Return [X, Y] of the center of cell containing provided text 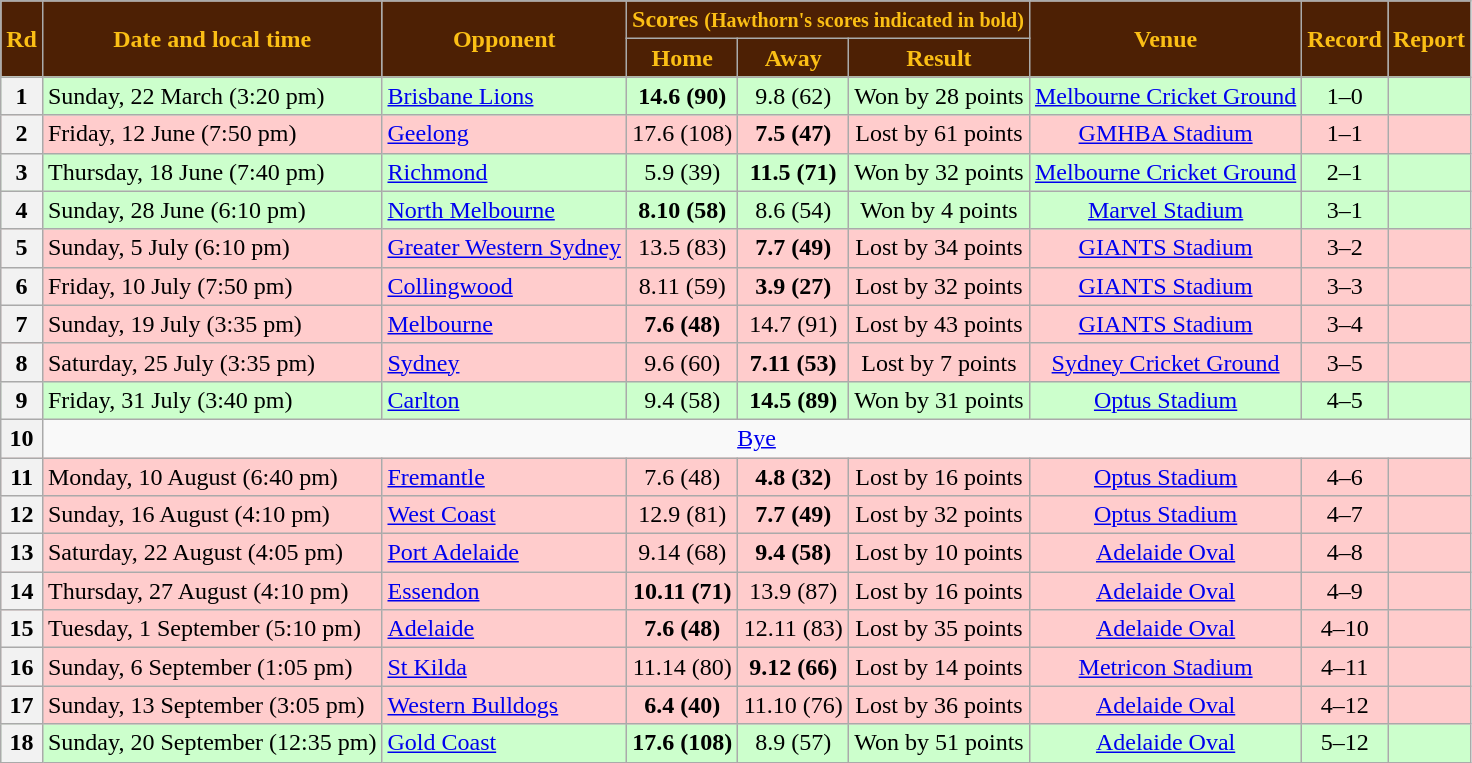
Rd [22, 39]
Port Adelaide [504, 553]
Richmond [504, 172]
9 [22, 400]
West Coast [504, 515]
4–7 [1345, 515]
11.10 (76) [793, 705]
Bye [756, 438]
Sunday, 28 June (6:10 pm) [212, 210]
Won by 31 points [938, 400]
11.14 (80) [682, 667]
Result [938, 58]
14.7 (91) [793, 324]
13.9 (87) [793, 591]
3 [22, 172]
Brisbane Lions [504, 96]
Friday, 12 June (7:50 pm) [212, 134]
Greater Western Sydney [504, 248]
12.9 (81) [682, 515]
Sunday, 6 September (1:05 pm) [212, 667]
9.8 (62) [793, 96]
4 [22, 210]
Friday, 31 July (3:40 pm) [212, 400]
GMHBA Stadium [1165, 134]
3–4 [1345, 324]
4–9 [1345, 591]
8.11 (59) [682, 286]
Lost by 10 points [938, 553]
3–3 [1345, 286]
10 [22, 438]
Date and local time [212, 39]
Geelong [504, 134]
14.5 (89) [793, 400]
11.5 (71) [793, 172]
Lost by 14 points [938, 667]
14 [22, 591]
7.11 (53) [793, 362]
Thursday, 27 August (4:10 pm) [212, 591]
15 [22, 629]
1 [22, 96]
2–1 [1345, 172]
Collingwood [504, 286]
Sunday, 20 September (12:35 pm) [212, 743]
14.6 (90) [682, 96]
18 [22, 743]
3–5 [1345, 362]
Western Bulldogs [504, 705]
3.9 (27) [793, 286]
8 [22, 362]
4–8 [1345, 553]
4–11 [1345, 667]
Marvel Stadium [1165, 210]
Won by 32 points [938, 172]
Carlton [504, 400]
Tuesday, 1 September (5:10 pm) [212, 629]
1–0 [1345, 96]
Metricon Stadium [1165, 667]
Saturday, 25 July (3:35 pm) [212, 362]
9.6 (60) [682, 362]
6 [22, 286]
3–1 [1345, 210]
Melbourne [504, 324]
7.5 (47) [793, 134]
Saturday, 22 August (4:05 pm) [212, 553]
11 [22, 477]
Thursday, 18 June (7:40 pm) [212, 172]
6.4 (40) [682, 705]
Sunday, 22 March (3:20 pm) [212, 96]
Won by 51 points [938, 743]
8.6 (54) [793, 210]
5.9 (39) [682, 172]
Away [793, 58]
Sunday, 5 July (6:10 pm) [212, 248]
4.8 (32) [793, 477]
Lost by 43 points [938, 324]
4–10 [1345, 629]
17 [22, 705]
10.11 (71) [682, 591]
4–5 [1345, 400]
Monday, 10 August (6:40 pm) [212, 477]
Scores (Hawthorn's scores indicated in bold) [828, 20]
Record [1345, 39]
Sunday, 16 August (4:10 pm) [212, 515]
Gold Coast [504, 743]
2 [22, 134]
Lost by 34 points [938, 248]
North Melbourne [504, 210]
13 [22, 553]
5–12 [1345, 743]
4–6 [1345, 477]
Won by 4 points [938, 210]
Lost by 35 points [938, 629]
12.11 (83) [793, 629]
Won by 28 points [938, 96]
Lost by 7 points [938, 362]
12 [22, 515]
Lost by 36 points [938, 705]
Report [1430, 39]
Opponent [504, 39]
1–1 [1345, 134]
St Kilda [504, 667]
Lost by 61 points [938, 134]
8.9 (57) [793, 743]
3–2 [1345, 248]
4–12 [1345, 705]
Adelaide [504, 629]
Friday, 10 July (7:50 pm) [212, 286]
Sydney [504, 362]
Home [682, 58]
13.5 (83) [682, 248]
16 [22, 667]
7 [22, 324]
Venue [1165, 39]
Essendon [504, 591]
9.14 (68) [682, 553]
Sunday, 13 September (3:05 pm) [212, 705]
9.12 (66) [793, 667]
Sydney Cricket Ground [1165, 362]
Sunday, 19 July (3:35 pm) [212, 324]
5 [22, 248]
8.10 (58) [682, 210]
Fremantle [504, 477]
